From the cell containing the given text, extract its center point as (x, y) coordinate. 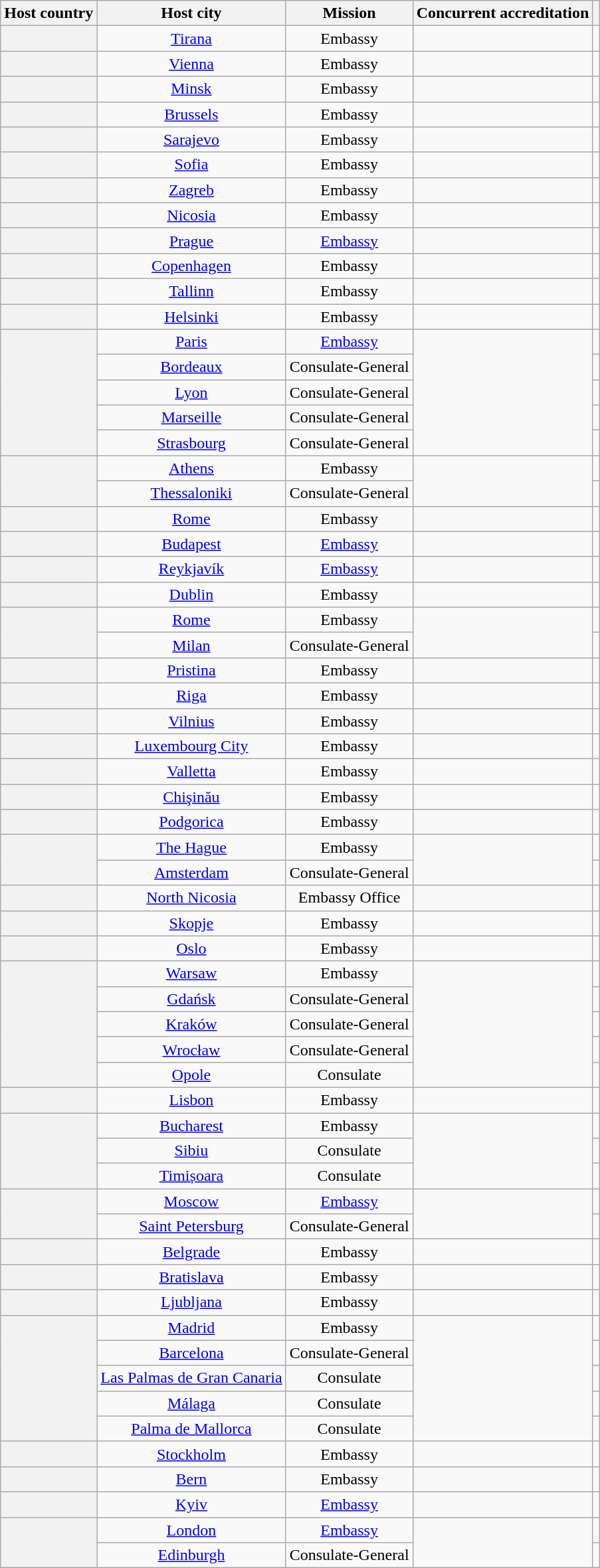
Palma de Mallorca (191, 1429)
North Nicosia (191, 898)
Stockholm (191, 1454)
Riga (191, 695)
Concurrent accreditation (502, 13)
Barcelona (191, 1353)
Valletta (191, 772)
Lyon (191, 392)
Vienna (191, 64)
Minsk (191, 89)
Vilnius (191, 721)
Kraków (191, 1024)
Prague (191, 240)
Pristina (191, 670)
Edinburgh (191, 1555)
Sofia (191, 165)
Ljubljana (191, 1302)
Bordeaux (191, 367)
Podgorica (191, 822)
Opole (191, 1075)
Bucharest (191, 1126)
Sibiu (191, 1151)
The Hague (191, 847)
Brussels (191, 114)
Tirana (191, 39)
Zagreb (191, 190)
Oslo (191, 948)
Warsaw (191, 974)
Nicosia (191, 215)
Lisbon (191, 1100)
Belgrade (191, 1252)
Las Palmas de Gran Canaria (191, 1378)
Kyiv (191, 1504)
Strasbourg (191, 443)
Thessaloniki (191, 493)
Chişinău (191, 797)
Athens (191, 468)
Saint Petersburg (191, 1227)
Madrid (191, 1328)
Amsterdam (191, 873)
Reykjavík (191, 569)
Embassy Office (350, 898)
Mission (350, 13)
Skopje (191, 923)
Host country (49, 13)
Host city (191, 13)
Málaga (191, 1403)
London (191, 1529)
Budapest (191, 544)
Sarajevo (191, 139)
Tallinn (191, 291)
Copenhagen (191, 266)
Helsinki (191, 317)
Wrocław (191, 1049)
Marseille (191, 418)
Milan (191, 645)
Timișoara (191, 1176)
Paris (191, 342)
Moscow (191, 1201)
Gdańsk (191, 999)
Dublin (191, 594)
Luxembourg City (191, 746)
Bratislava (191, 1277)
Bern (191, 1479)
